For the text-containing cell, return its midpoint in (X, Y) coordinate format. 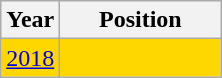
Position (140, 20)
Year (30, 20)
2018 (30, 58)
